Determine the [X, Y] coordinate at the center of the cell enclosing the given text.  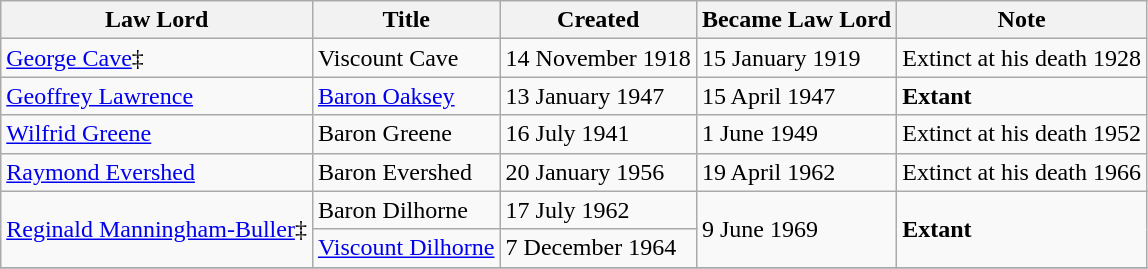
Extinct at his death 1952 [1022, 134]
George Cave‡ [157, 58]
Law Lord [157, 20]
Viscount Dilhorne [406, 248]
Wilfrid Greene [157, 134]
13 January 1947 [598, 96]
Extinct at his death 1966 [1022, 172]
15 April 1947 [796, 96]
14 November 1918 [598, 58]
Raymond Evershed [157, 172]
7 December 1964 [598, 248]
17 July 1962 [598, 210]
Baron Greene [406, 134]
16 July 1941 [598, 134]
Reginald Manningham-Buller‡ [157, 229]
Viscount Cave [406, 58]
1 June 1949 [796, 134]
Baron Evershed [406, 172]
Extinct at his death 1928 [1022, 58]
9 June 1969 [796, 229]
15 January 1919 [796, 58]
Baron Oaksey [406, 96]
19 April 1962 [796, 172]
Geoffrey Lawrence [157, 96]
Created [598, 20]
20 January 1956 [598, 172]
Baron Dilhorne [406, 210]
Note [1022, 20]
Title [406, 20]
Became Law Lord [796, 20]
